For the text-containing cell, return its midpoint in (X, Y) coordinate format. 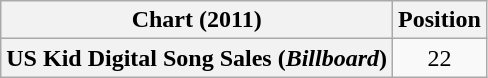
Chart (2011) (197, 20)
US Kid Digital Song Sales (Billboard) (197, 58)
Position (440, 20)
22 (440, 58)
